Provide the (x, y) coordinate of the cell's center where the given text is located.  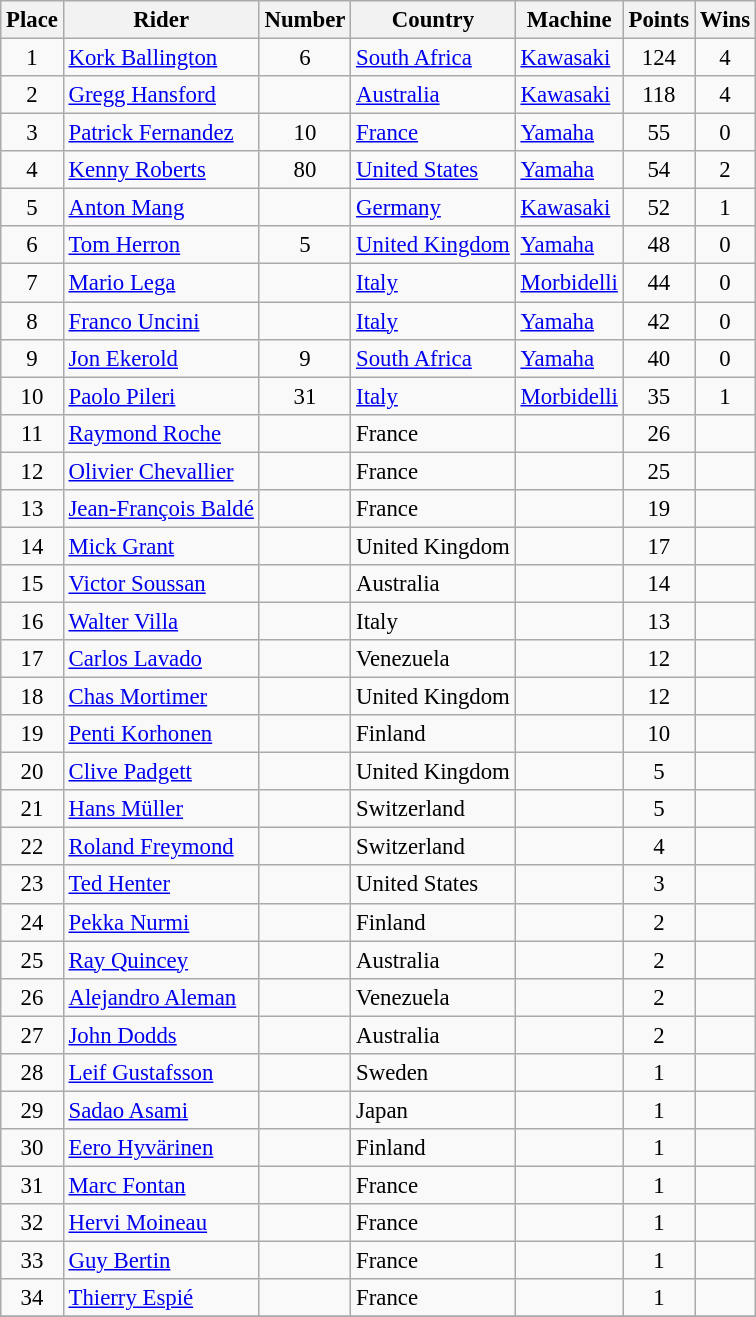
Roland Freymond (161, 847)
Raymond Roche (161, 433)
Chas Mortimer (161, 697)
Jon Ekerold (161, 358)
Jean-François Baldé (161, 509)
44 (658, 283)
40 (658, 358)
Patrick Fernandez (161, 133)
Points (658, 20)
35 (658, 396)
29 (32, 1110)
124 (658, 58)
42 (658, 321)
Japan (433, 1110)
John Dodds (161, 1035)
Guy Bertin (161, 1261)
Pekka Nurmi (161, 922)
Carlos Lavado (161, 659)
Tom Herron (161, 245)
Anton Mang (161, 208)
34 (32, 1298)
32 (32, 1223)
8 (32, 321)
48 (658, 245)
Franco Uncini (161, 321)
Mick Grant (161, 546)
52 (658, 208)
28 (32, 1073)
Leif Gustafsson (161, 1073)
80 (305, 170)
23 (32, 885)
Ray Quincey (161, 960)
Eero Hyvärinen (161, 1148)
118 (658, 95)
30 (32, 1148)
Hervi Moineau (161, 1223)
Sweden (433, 1073)
Kork Ballington (161, 58)
Machine (569, 20)
55 (658, 133)
Rider (161, 20)
Thierry Espié (161, 1298)
33 (32, 1261)
Germany (433, 208)
7 (32, 283)
Alejandro Aleman (161, 997)
Place (32, 20)
27 (32, 1035)
Kenny Roberts (161, 170)
Gregg Hansford (161, 95)
Number (305, 20)
Country (433, 20)
21 (32, 809)
Ted Henter (161, 885)
Penti Korhonen (161, 734)
16 (32, 621)
Sadao Asami (161, 1110)
20 (32, 772)
22 (32, 847)
Paolo Pileri (161, 396)
Olivier Chevallier (161, 471)
Wins (726, 20)
11 (32, 433)
Marc Fontan (161, 1185)
54 (658, 170)
Mario Lega (161, 283)
Victor Soussan (161, 584)
15 (32, 584)
18 (32, 697)
24 (32, 922)
Hans Müller (161, 809)
Walter Villa (161, 621)
Clive Padgett (161, 772)
